Extract the (X, Y) coordinate from the center of the cell holding the provided text.  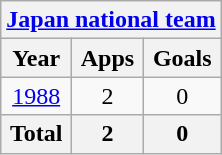
Year (36, 58)
Total (36, 134)
Apps (108, 58)
Japan national team (111, 20)
Goals (182, 58)
1988 (36, 96)
